Output the (X, Y) coordinate of the center of the cell containing the given text.  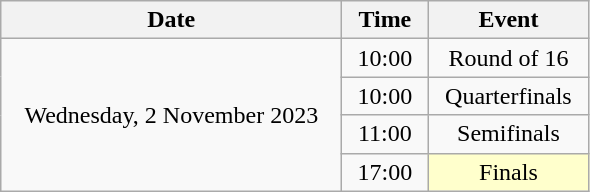
Quarterfinals (508, 96)
Wednesday, 2 November 2023 (172, 115)
17:00 (385, 172)
Finals (508, 172)
11:00 (385, 134)
Event (508, 20)
Round of 16 (508, 58)
Semifinals (508, 134)
Date (172, 20)
Time (385, 20)
